Extract the [x, y] coordinate from the center of the cell holding the provided text.  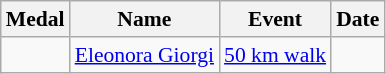
Date [358, 19]
Eleonora Giorgi [144, 55]
Name [144, 19]
Event [275, 19]
Medal [36, 19]
50 km walk [275, 55]
